Determine the [X, Y] coordinate at the center of the cell enclosing the given text.  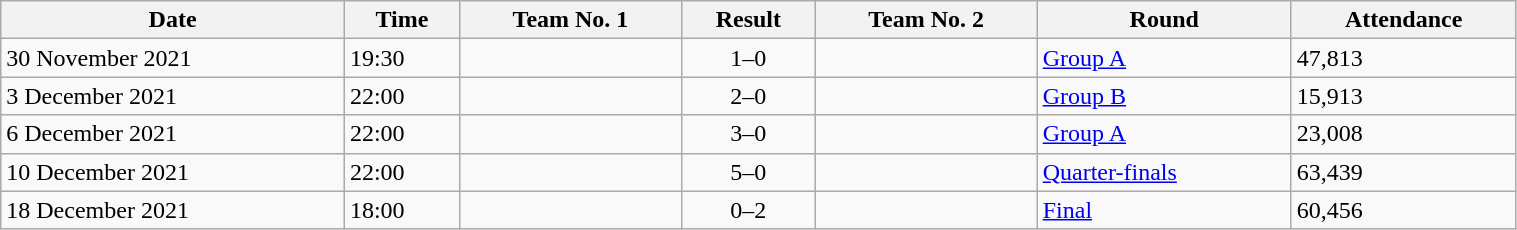
63,439 [1404, 172]
3 December 2021 [173, 96]
60,456 [1404, 210]
10 December 2021 [173, 172]
23,008 [1404, 134]
Round [1164, 20]
15,913 [1404, 96]
0–2 [748, 210]
Final [1164, 210]
2–0 [748, 96]
Quarter-finals [1164, 172]
18:00 [402, 210]
Team No. 2 [926, 20]
Result [748, 20]
3–0 [748, 134]
Group B [1164, 96]
47,813 [1404, 58]
1–0 [748, 58]
18 December 2021 [173, 210]
6 December 2021 [173, 134]
19:30 [402, 58]
Attendance [1404, 20]
Date [173, 20]
5–0 [748, 172]
30 November 2021 [173, 58]
Time [402, 20]
Team No. 1 [570, 20]
